Extract the [x, y] coordinate from the center of the cell holding the provided text.  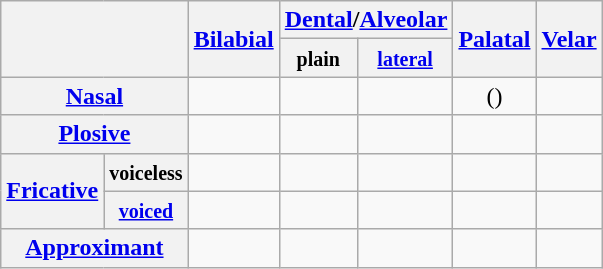
() [494, 96]
Plosive [94, 134]
Palatal [494, 39]
voiced [146, 210]
Approximant [94, 248]
Fricative [52, 191]
plain [318, 58]
Dental/Alveolar [366, 20]
Velar [569, 39]
Bilabial [234, 39]
Nasal [94, 96]
voiceless [146, 172]
lateral [405, 58]
